Find where the given text appears and provide that cell's center as [X, Y] coordinate. 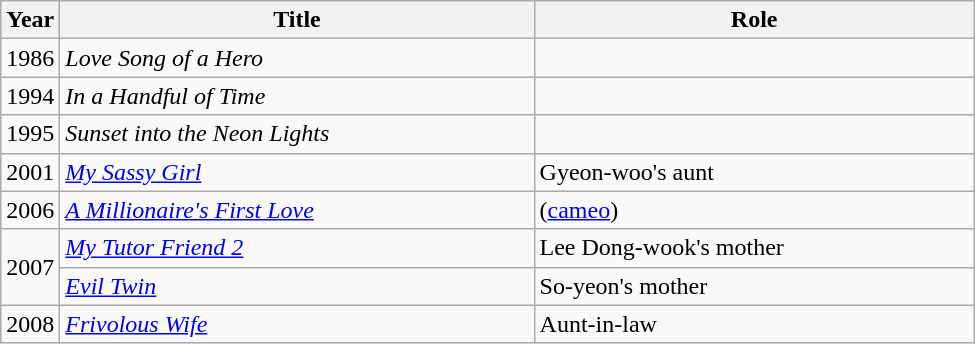
2006 [30, 210]
2008 [30, 324]
1986 [30, 58]
Sunset into the Neon Lights [297, 134]
Evil Twin [297, 286]
Lee Dong-wook's mother [754, 248]
Love Song of a Hero [297, 58]
1995 [30, 134]
My Tutor Friend 2 [297, 248]
A Millionaire's First Love [297, 210]
In a Handful of Time [297, 96]
So-yeon's mother [754, 286]
Gyeon-woo's aunt [754, 172]
Title [297, 20]
1994 [30, 96]
Year [30, 20]
(cameo) [754, 210]
Aunt-in-law [754, 324]
2007 [30, 267]
Frivolous Wife [297, 324]
Role [754, 20]
2001 [30, 172]
My Sassy Girl [297, 172]
